Pinpoint the cell where the given text exists, returning its (x, y) midpoint coordinate. 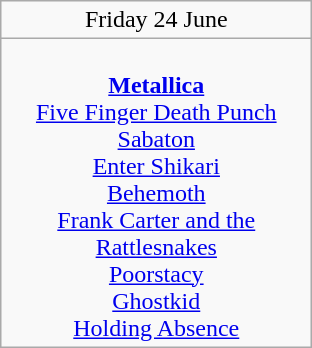
Friday 24 June (156, 20)
Metallica Five Finger Death Punch Sabaton Enter Shikari Behemoth Frank Carter and the Rattlesnakes Poorstacy Ghostkid Holding Absence (156, 193)
